Identify which cell holds the provided text, then report its (X, Y) central coordinate. 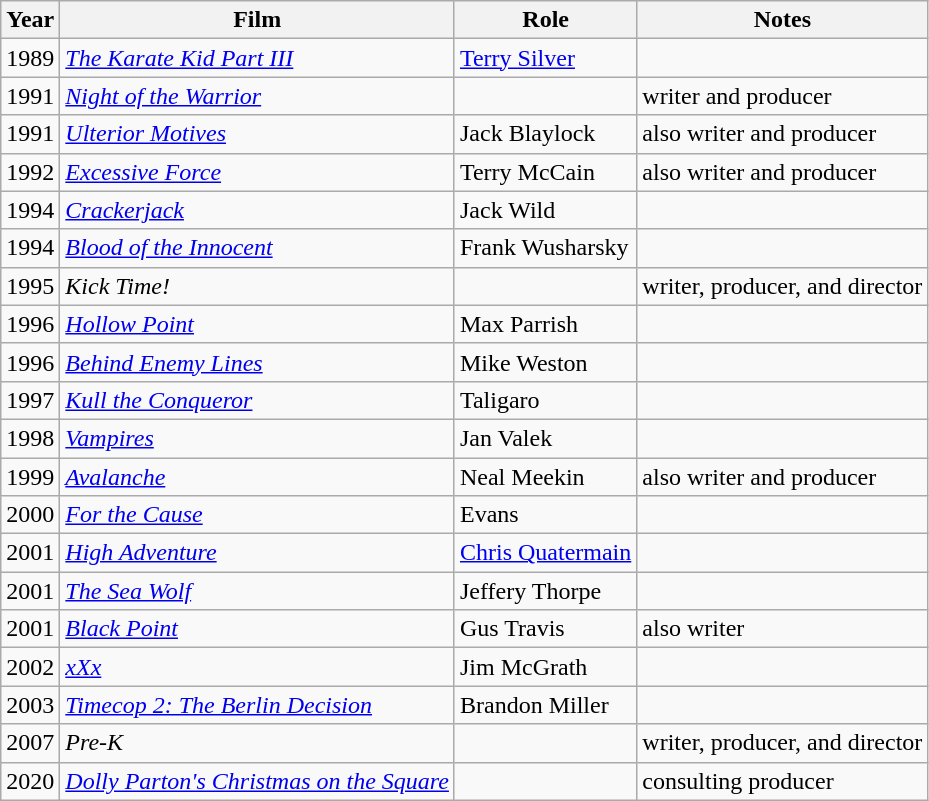
Role (545, 20)
Brandon Miller (545, 705)
For the Cause (258, 515)
writer and producer (782, 96)
The Karate Kid Part III (258, 58)
Gus Travis (545, 629)
2000 (30, 515)
Jack Wild (545, 210)
Behind Enemy Lines (258, 362)
Crackerjack (258, 210)
2007 (30, 743)
2003 (30, 705)
Year (30, 20)
Frank Wusharsky (545, 248)
Chris Quatermain (545, 553)
1989 (30, 58)
Terry McCain (545, 172)
Timecop 2: The Berlin Decision (258, 705)
Blood of the Innocent (258, 248)
Notes (782, 20)
Ulterior Motives (258, 134)
2002 (30, 667)
xXx (258, 667)
Avalanche (258, 477)
Neal Meekin (545, 477)
Jeffery Thorpe (545, 591)
Kick Time! (258, 286)
Jan Valek (545, 438)
Vampires (258, 438)
High Adventure (258, 553)
2020 (30, 781)
1997 (30, 400)
1999 (30, 477)
Taligaro (545, 400)
Night of the Warrior (258, 96)
Max Parrish (545, 324)
Jack Blaylock (545, 134)
The Sea Wolf (258, 591)
also writer (782, 629)
Hollow Point (258, 324)
1995 (30, 286)
Mike Weston (545, 362)
Black Point (258, 629)
Excessive Force (258, 172)
Evans (545, 515)
1998 (30, 438)
1992 (30, 172)
consulting producer (782, 781)
Pre-K (258, 743)
Jim McGrath (545, 667)
Film (258, 20)
Kull the Conqueror (258, 400)
Terry Silver (545, 58)
Dolly Parton's Christmas on the Square (258, 781)
